Pinpoint the cell where the given text exists, returning its (X, Y) midpoint coordinate. 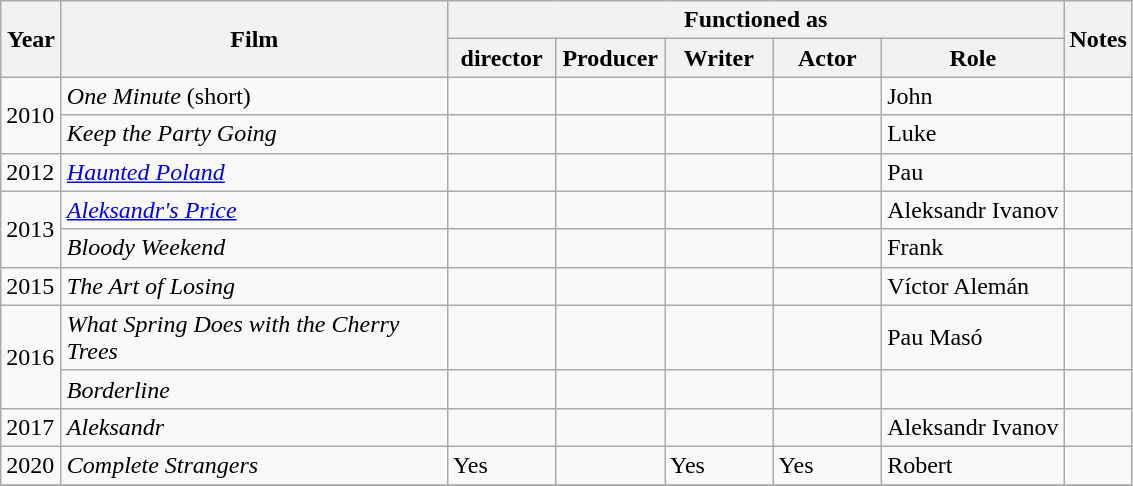
Pau Masó (973, 338)
The Art of Losing (254, 286)
John (973, 96)
Year (32, 39)
Haunted Poland (254, 172)
Aleksandr's Price (254, 210)
Functioned as (756, 20)
2013 (32, 229)
Notes (1098, 39)
2020 (32, 465)
Borderline (254, 389)
Film (254, 39)
Aleksandr (254, 427)
Robert (973, 465)
Pau (973, 172)
2015 (32, 286)
Bloody Weekend (254, 248)
Frank (973, 248)
Role (973, 58)
2017 (32, 427)
director (502, 58)
2016 (32, 356)
Actor (828, 58)
Producer (610, 58)
One Minute (short) (254, 96)
2010 (32, 115)
What Spring Does with the Cherry Trees (254, 338)
Keep the Party Going (254, 134)
Víctor Alemán (973, 286)
Complete Strangers (254, 465)
Writer (718, 58)
Luke (973, 134)
2012 (32, 172)
